From the cell containing the given text, extract its center point as (x, y) coordinate. 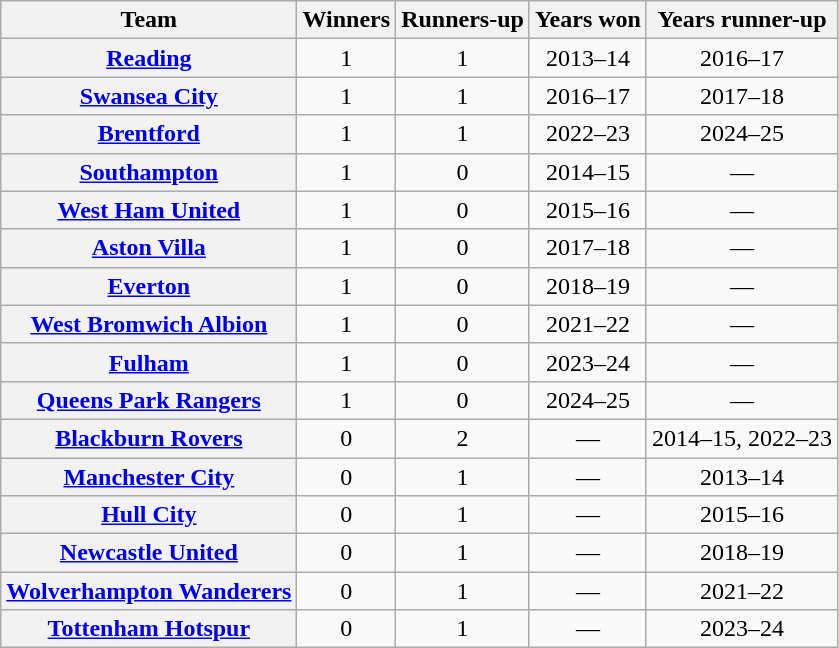
Swansea City (149, 96)
Everton (149, 286)
Manchester City (149, 477)
Runners-up (463, 20)
West Bromwich Albion (149, 324)
2 (463, 438)
Years won (588, 20)
2022–23 (588, 134)
Tottenham Hotspur (149, 629)
West Ham United (149, 210)
Winners (346, 20)
Aston Villa (149, 248)
Hull City (149, 515)
2014–15 (588, 172)
Queens Park Rangers (149, 400)
Newcastle United (149, 553)
Reading (149, 58)
Fulham (149, 362)
2014–15, 2022–23 (742, 438)
Years runner-up (742, 20)
Brentford (149, 134)
Team (149, 20)
Blackburn Rovers (149, 438)
Wolverhampton Wanderers (149, 591)
Southampton (149, 172)
